Return the [X, Y] coordinate for the center point of the cell that contains the specified text.  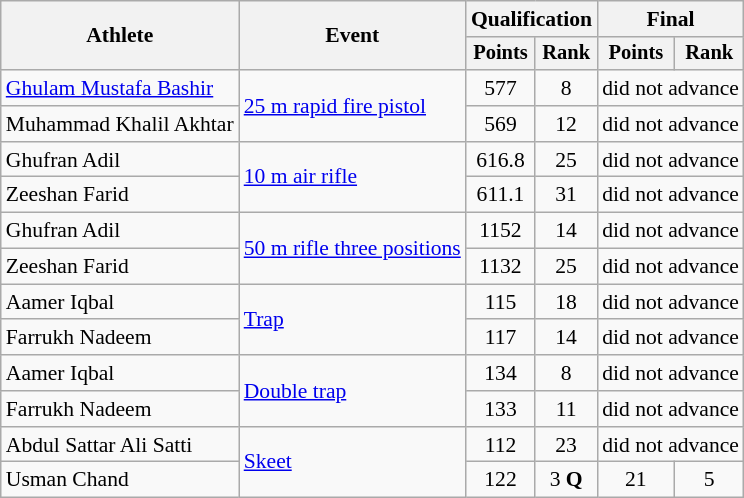
Event [352, 36]
569 [500, 124]
3 Q [566, 480]
134 [500, 373]
577 [500, 88]
112 [500, 445]
611.1 [500, 195]
12 [566, 124]
11 [566, 409]
Muhammad Khalil Akhtar [120, 124]
115 [500, 302]
21 [636, 480]
Usman Chand [120, 480]
1132 [500, 267]
25 m rapid fire pistol [352, 106]
Final [670, 19]
Athlete [120, 36]
Ghulam Mustafa Bashir [120, 88]
Skeet [352, 462]
31 [566, 195]
616.8 [500, 160]
1152 [500, 231]
10 m air rifle [352, 178]
50 m rifle three positions [352, 248]
117 [500, 338]
Double trap [352, 390]
133 [500, 409]
122 [500, 480]
5 [710, 480]
Trap [352, 320]
Qualification [532, 19]
23 [566, 445]
Abdul Sattar Ali Satti [120, 445]
18 [566, 302]
